Provide the [x, y] coordinate of the cell's center where the given text is located.  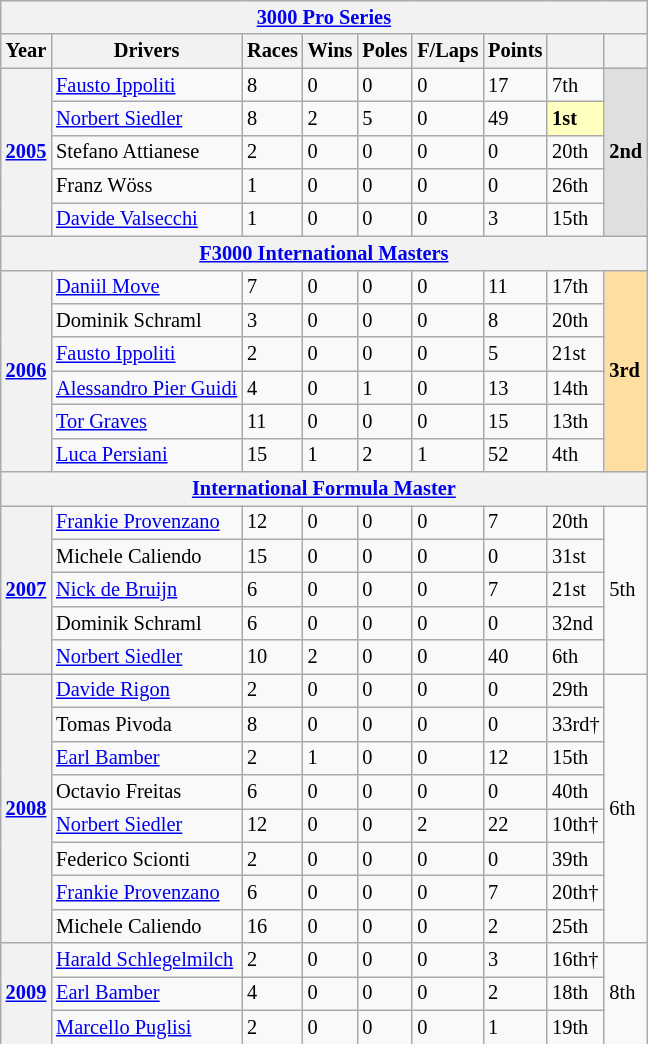
33rd† [576, 724]
25th [576, 926]
52 [515, 455]
13th [576, 421]
40th [576, 791]
F3000 International Masters [324, 253]
2008 [26, 808]
Franz Wöss [146, 186]
Points [515, 51]
17th [576, 287]
29th [576, 690]
19th [576, 1027]
2009 [26, 994]
Harald Schlegelmilch [146, 960]
22 [515, 825]
3rd [626, 371]
Poles [384, 51]
16th† [576, 960]
Marcello Puglisi [146, 1027]
17 [515, 85]
Wins [330, 51]
Nick de Bruijn [146, 589]
5th [626, 589]
Drivers [146, 51]
Davide Valsecchi [146, 219]
Daniil Move [146, 287]
Year [26, 51]
26th [576, 186]
Davide Rigon [146, 690]
40 [515, 657]
10 [272, 657]
18th [576, 993]
Federico Scionti [146, 859]
2006 [26, 371]
14th [576, 388]
7th [576, 85]
International Formula Master [324, 489]
Alessandro Pier Guidi [146, 388]
13 [515, 388]
Tomas Pivoda [146, 724]
1st [576, 118]
Luca Persiani [146, 455]
16 [272, 926]
Tor Graves [146, 421]
Races [272, 51]
32nd [576, 623]
39th [576, 859]
F/Laps [448, 51]
20th† [576, 892]
2nd [626, 152]
Stefano Attianese [146, 152]
2007 [26, 589]
49 [515, 118]
8th [626, 994]
Octavio Freitas [146, 791]
2005 [26, 152]
4th [576, 455]
3000 Pro Series [324, 17]
31st [576, 556]
10th† [576, 825]
